Locate the cell with the specified text and output its (X, Y) center coordinate. 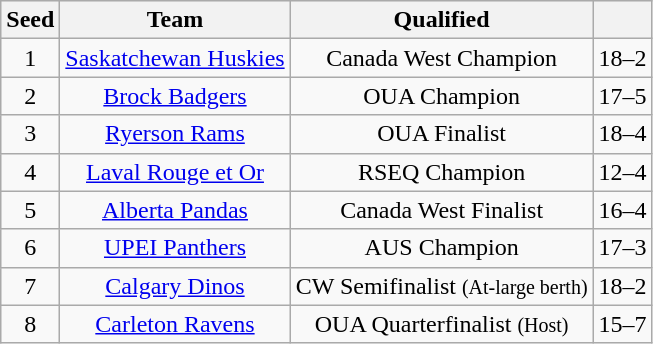
Ryerson Rams (175, 134)
Canada West Champion (442, 58)
Qualified (442, 20)
Canada West Finalist (442, 210)
7 (30, 286)
Calgary Dinos (175, 286)
OUA Champion (442, 96)
Brock Badgers (175, 96)
Team (175, 20)
1 (30, 58)
OUA Quarterfinalist (Host) (442, 324)
17–5 (622, 96)
UPEI Panthers (175, 248)
4 (30, 172)
Alberta Pandas (175, 210)
2 (30, 96)
16–4 (622, 210)
12–4 (622, 172)
OUA Finalist (442, 134)
Laval Rouge et Or (175, 172)
AUS Champion (442, 248)
18–4 (622, 134)
Seed (30, 20)
Carleton Ravens (175, 324)
15–7 (622, 324)
17–3 (622, 248)
6 (30, 248)
CW Semifinalist (At-large berth) (442, 286)
RSEQ Champion (442, 172)
5 (30, 210)
Saskatchewan Huskies (175, 58)
3 (30, 134)
8 (30, 324)
